Capture the cell that displays the provided text and extract its [x, y] central coordinate. 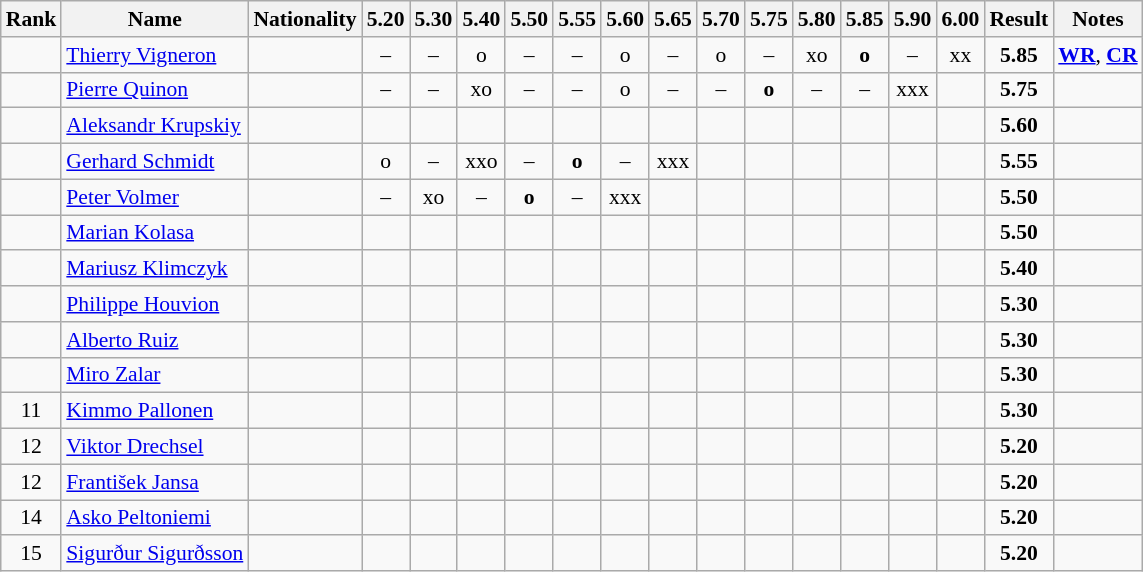
Notes [1098, 19]
František Jansa [154, 482]
5.80 [817, 19]
11 [32, 411]
Alberto Ruiz [154, 340]
Pierre Quinon [154, 90]
Thierry Vigneron [154, 55]
Kimmo Pallonen [154, 411]
Asko Peltoniemi [154, 518]
Peter Volmer [154, 197]
6.00 [960, 19]
Aleksandr Krupskiy [154, 126]
Rank [32, 19]
Miro Zalar [154, 375]
Marian Kolasa [154, 233]
Name [154, 19]
Mariusz Klimczyk [154, 269]
WR, CR [1098, 55]
15 [32, 554]
5.70 [721, 19]
xxo [481, 162]
5.90 [913, 19]
14 [32, 518]
5.65 [673, 19]
Gerhard Schmidt [154, 162]
xx [960, 55]
Philippe Houvion [154, 304]
Sigurður Sigurðsson [154, 554]
Result [1018, 19]
Nationality [304, 19]
Viktor Drechsel [154, 447]
